Scan for the cell matching the given text and deliver its (x, y) coordinate at center. 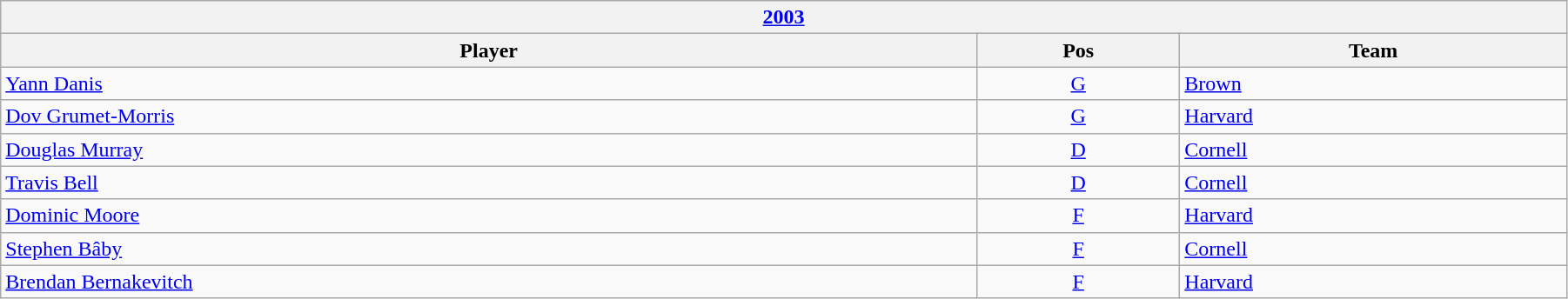
Brown (1373, 83)
Dov Grumet-Morris (489, 116)
Stephen Bâby (489, 249)
Team (1373, 50)
Dominic Moore (489, 216)
Douglas Murray (489, 149)
Pos (1079, 50)
2003 (784, 17)
Travis Bell (489, 183)
Player (489, 50)
Brendan Bernakevitch (489, 282)
Yann Danis (489, 83)
